Search for the cell housing the specified text and yield its [X, Y] center coordinate. 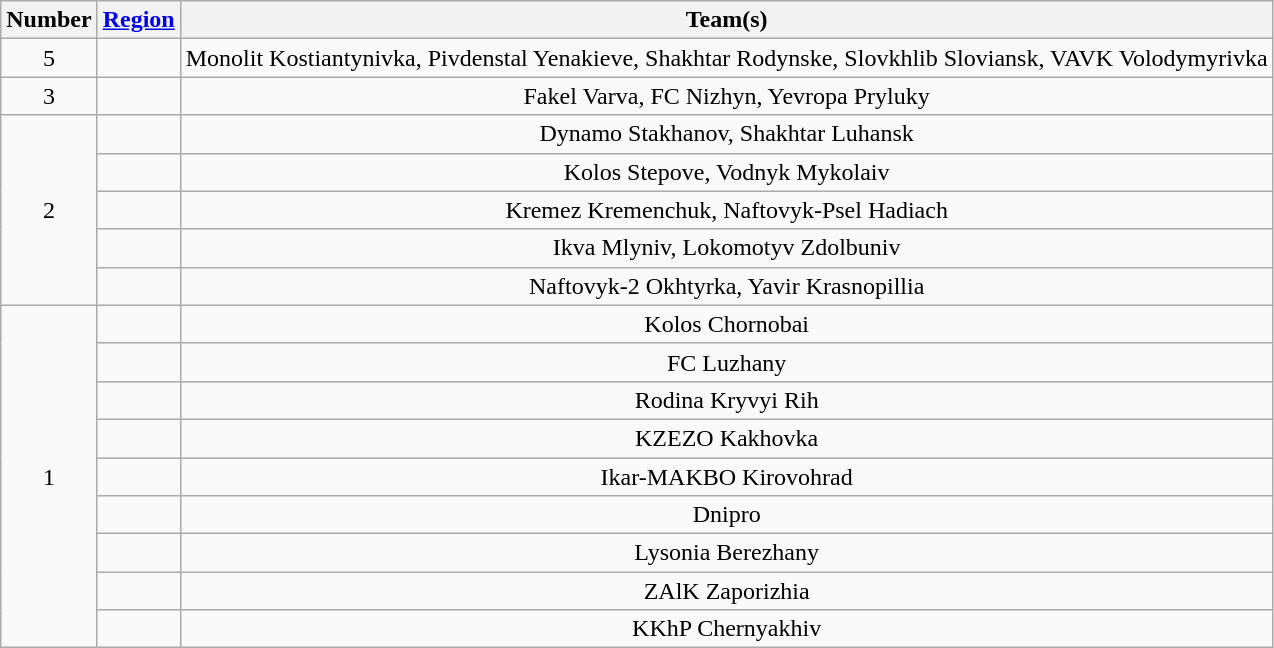
KKhP Chernyakhiv [726, 629]
1 [49, 476]
3 [49, 96]
5 [49, 58]
FC Luzhany [726, 362]
Dnipro [726, 515]
Ikva Mlyniv, Lokomotyv Zdolbuniv [726, 248]
Fakel Varva, FC Nizhyn, Yevropa Pryluky [726, 96]
Kolos Stepove, Vodnyk Mykolaiv [726, 172]
Region [138, 20]
Lysonia Berezhany [726, 553]
Monolit Kostiantynivka, Pivdenstal Yenakieve, Shakhtar Rodynske, Slovkhlib Sloviansk, VAVK Volodymyrivka [726, 58]
Dynamo Stakhanov, Shakhtar Luhansk [726, 134]
Rodina Kryvyi Rih [726, 400]
Kremez Kremenchuk, Naftovyk-Psel Hadiach [726, 210]
Ikar-MAKBO Kirovohrad [726, 477]
Naftovyk-2 Okhtyrka, Yavir Krasnopillia [726, 286]
Team(s) [726, 20]
2 [49, 210]
Kolos Chornobai [726, 324]
KZEZO Kakhovka [726, 438]
Number [49, 20]
ZAlK Zaporizhia [726, 591]
